For the text-containing cell, return its midpoint in (x, y) coordinate format. 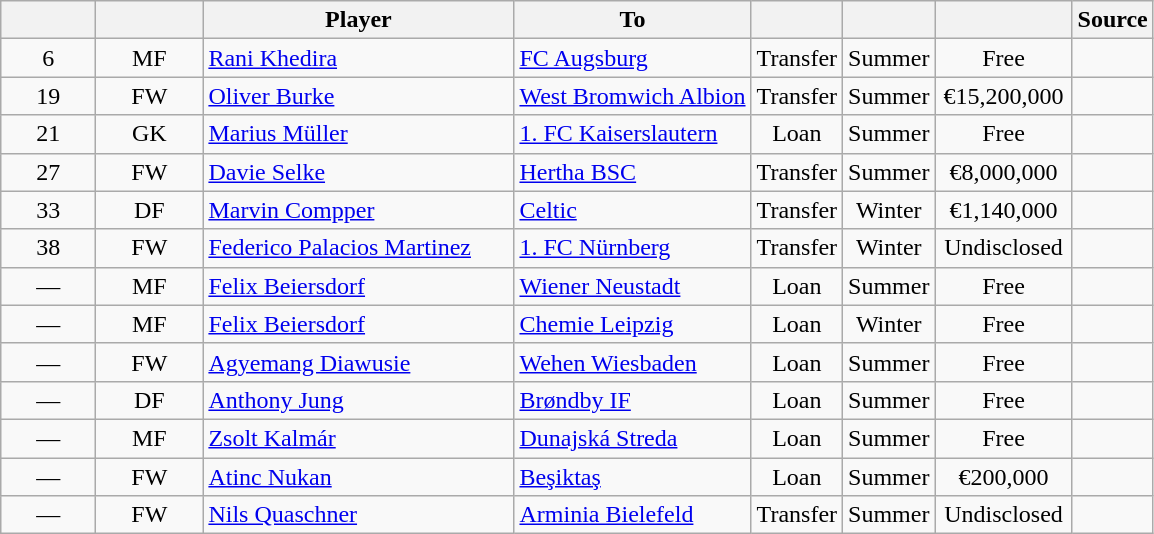
€200,000 (1004, 477)
Davie Selke (358, 172)
Zsolt Kalmár (358, 438)
Celtic (632, 210)
38 (48, 248)
33 (48, 210)
21 (48, 134)
To (632, 20)
Beşiktaş (632, 477)
€15,200,000 (1004, 96)
Arminia Bielefeld (632, 515)
€1,140,000 (1004, 210)
Marvin Compper (358, 210)
6 (48, 58)
Source (1112, 20)
19 (48, 96)
€8,000,000 (1004, 172)
Wiener Neustadt (632, 286)
Marius Müller (358, 134)
Oliver Burke (358, 96)
Atinc Nukan (358, 477)
Agyemang Diawusie (358, 362)
FC Augsburg (632, 58)
1. FC Nürnberg (632, 248)
Wehen Wiesbaden (632, 362)
Hertha BSC (632, 172)
Chemie Leipzig (632, 324)
Rani Khedira (358, 58)
Dunajská Streda (632, 438)
West Bromwich Albion (632, 96)
Federico Palacios Martinez (358, 248)
Nils Quaschner (358, 515)
Player (358, 20)
Anthony Jung (358, 400)
GK (150, 134)
27 (48, 172)
1. FC Kaiserslautern (632, 134)
Brøndby IF (632, 400)
